Search for the cell housing the specified text and yield its (X, Y) center coordinate. 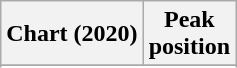
Chart (2020) (72, 34)
Peakposition (189, 34)
